Detect which cell encompasses the target text, then output its [x, y] center coordinate. 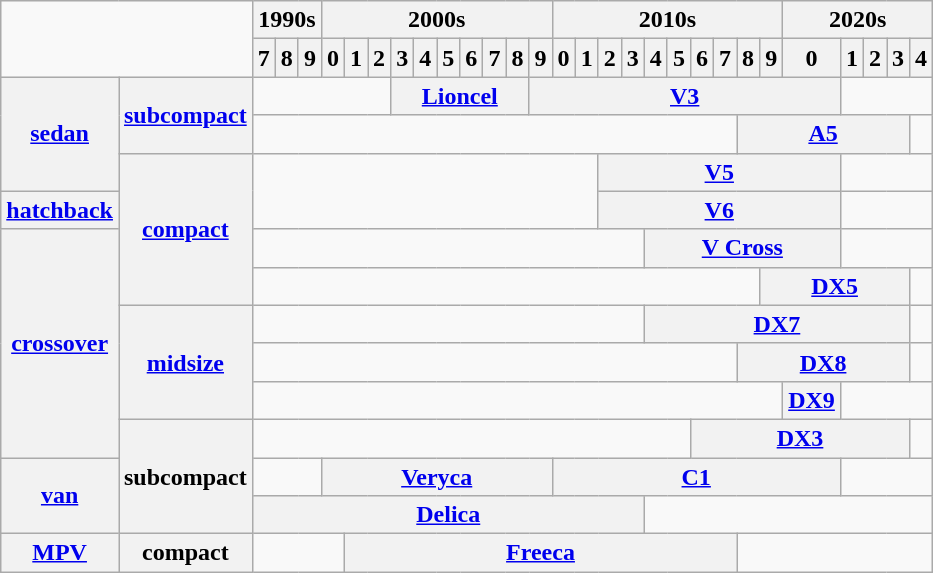
MPV [60, 553]
midsize [185, 362]
sedan [60, 134]
V5 [719, 172]
DX3 [800, 438]
2020s [858, 20]
hatchback [60, 210]
1990s [286, 20]
crossover [60, 343]
Delica [448, 515]
DX8 [824, 362]
C1 [696, 477]
Freeca [540, 553]
Veryca [436, 477]
V6 [719, 210]
DX9 [812, 400]
V3 [684, 96]
A5 [824, 134]
Lioncel [460, 96]
2010s [668, 20]
2000s [436, 20]
van [60, 496]
DX7 [776, 324]
DX5 [835, 286]
V Cross [742, 248]
